Extract the [X, Y] coordinate from the center of the cell holding the provided text.  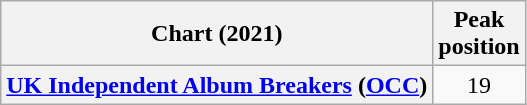
Peakposition [479, 34]
Chart (2021) [217, 34]
19 [479, 85]
UK Independent Album Breakers (OCC) [217, 85]
